Pinpoint the cell where the given text exists, returning its [x, y] midpoint coordinate. 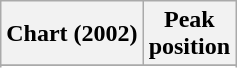
Chart (2002) [72, 34]
Peakposition [189, 34]
